Find where the given text appears and provide that cell's center as [x, y] coordinate. 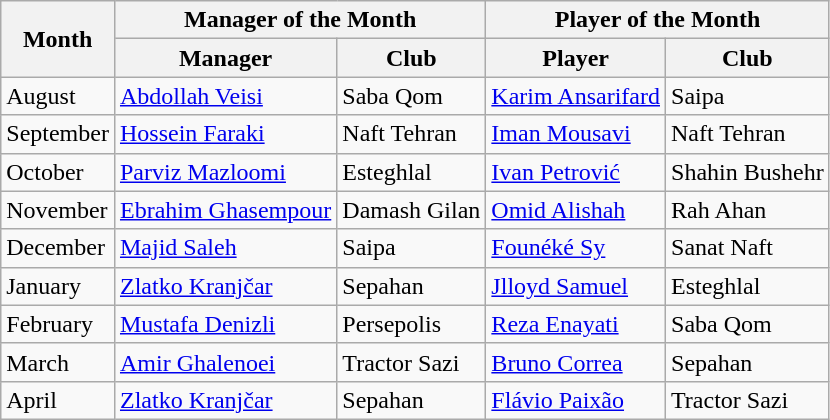
Jlloyd Samuel [576, 286]
Parviz Mazloomi [225, 172]
Player of the Month [658, 20]
Amir Ghalenoei [225, 362]
Manager [225, 58]
Founéké Sy [576, 248]
Rah Ahan [748, 210]
Bruno Correa [576, 362]
Shahin Bushehr [748, 172]
Month [58, 39]
August [58, 96]
February [58, 324]
March [58, 362]
Player [576, 58]
December [58, 248]
Hossein Faraki [225, 134]
October [58, 172]
September [58, 134]
Iman Mousavi [576, 134]
Persepolis [412, 324]
Manager of the Month [300, 20]
April [58, 400]
Flávio Paixão [576, 400]
Majid Saleh [225, 248]
Omid Alishah [576, 210]
Sanat Naft [748, 248]
January [58, 286]
Ivan Petrović [576, 172]
November [58, 210]
Karim Ansarifard [576, 96]
Reza Enayati [576, 324]
Mustafa Denizli [225, 324]
Abdollah Veisi [225, 96]
Ebrahim Ghasempour [225, 210]
Damash Gilan [412, 210]
